Locate the cell with the specified text and output its (X, Y) center coordinate. 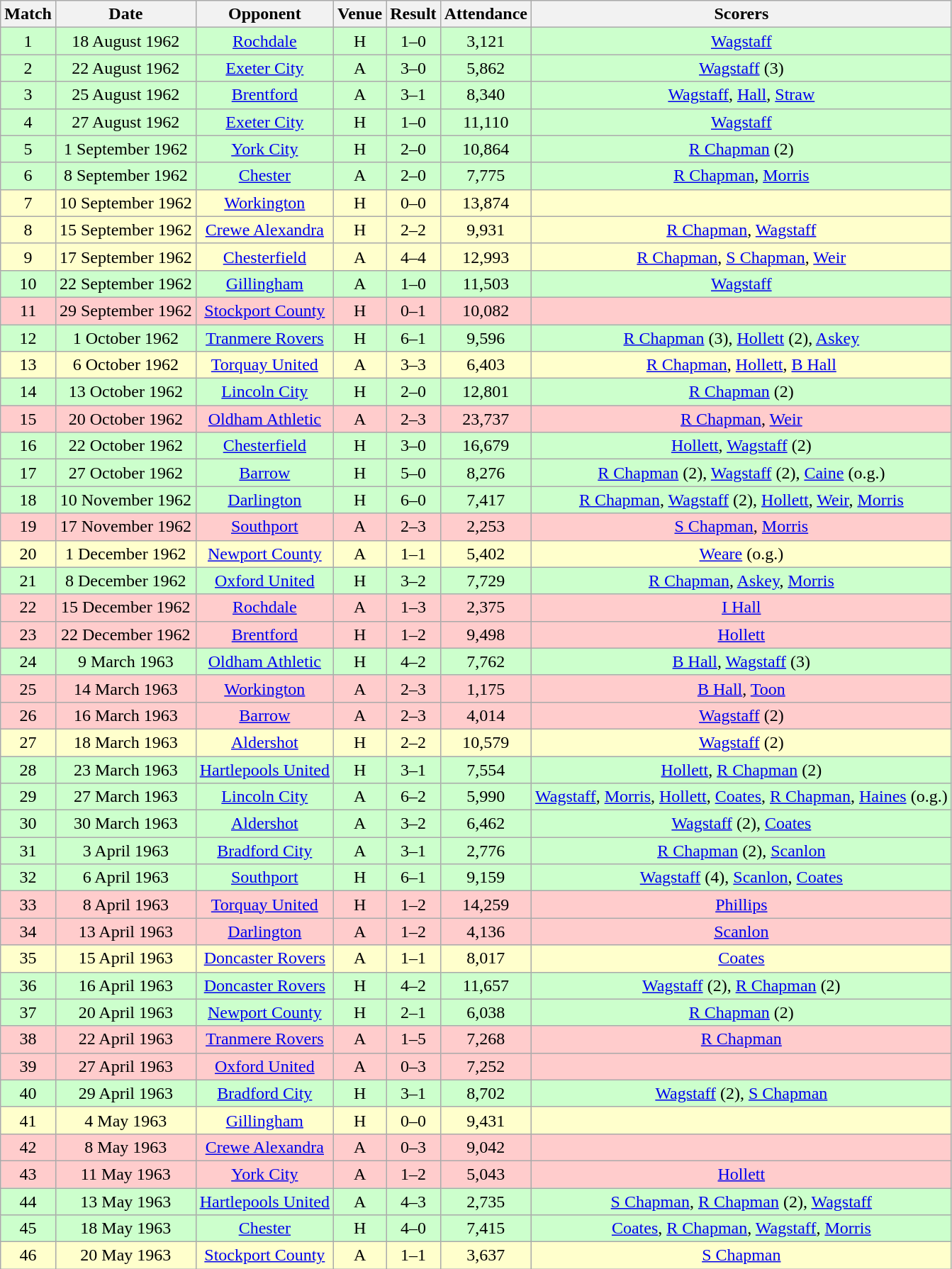
Wagstaff (2), S Chapman (741, 1093)
39 (28, 1066)
4 (28, 122)
32 (28, 878)
44 (28, 1202)
14 (28, 392)
Match (28, 14)
1 (28, 41)
8 May 1963 (125, 1147)
11,503 (486, 284)
I Hall (741, 608)
6 (28, 176)
17 September 1962 (125, 257)
7,417 (486, 500)
15 April 1963 (125, 958)
Wagstaff (4), Scanlon, Coates (741, 878)
Wagstaff (3) (741, 68)
27 October 1962 (125, 473)
42 (28, 1147)
4 May 1963 (125, 1120)
9,159 (486, 878)
15 September 1962 (125, 230)
13 May 1963 (125, 1202)
27 (28, 742)
15 December 1962 (125, 608)
3 April 1963 (125, 851)
B Hall, Wagstaff (3) (741, 661)
7 (28, 203)
Scorers (741, 14)
R Chapman, Wagstaff (741, 230)
S Chapman (741, 1256)
R Chapman (2), Wagstaff (2), Caine (o.g.) (741, 473)
1–5 (413, 1039)
6 October 1962 (125, 365)
6,038 (486, 1012)
31 (28, 851)
3–3 (413, 365)
16,679 (486, 446)
13 October 1962 (125, 392)
3,121 (486, 41)
R Chapman (3), Hollett (2), Askey (741, 338)
26 (28, 715)
28 (28, 769)
Coates, R Chapman, Wagstaff, Morris (741, 1229)
Wagstaff, Morris, Hollett, Coates, R Chapman, Haines (o.g.) (741, 797)
Scanlon (741, 932)
10 September 1962 (125, 203)
11,110 (486, 122)
35 (28, 958)
22 December 1962 (125, 634)
30 (28, 824)
9,596 (486, 338)
6,462 (486, 824)
B Hall, Toon (741, 688)
27 August 1962 (125, 122)
10 (28, 284)
9 (28, 257)
Result (413, 14)
13 April 1963 (125, 932)
25 (28, 688)
4,014 (486, 715)
22 (28, 608)
9,931 (486, 230)
5,990 (486, 797)
10,082 (486, 311)
16 April 1963 (125, 985)
Venue (360, 14)
13,874 (486, 203)
22 October 1962 (125, 446)
38 (28, 1039)
5–0 (413, 473)
Phillips (741, 905)
7,729 (486, 581)
29 September 1962 (125, 311)
6–2 (413, 797)
2,375 (486, 608)
R Chapman (741, 1039)
8 April 1963 (125, 905)
R Chapman, Hollett, B Hall (741, 365)
3 (28, 95)
18 May 1963 (125, 1229)
27 March 1963 (125, 797)
19 (28, 527)
7,415 (486, 1229)
10,579 (486, 742)
9,431 (486, 1120)
40 (28, 1093)
8,276 (486, 473)
20 October 1962 (125, 419)
13 (28, 365)
0–1 (413, 311)
7,775 (486, 176)
8 December 1962 (125, 581)
9,042 (486, 1147)
4–4 (413, 257)
23 March 1963 (125, 769)
29 (28, 797)
S Chapman, Morris (741, 527)
23 (28, 634)
Date (125, 14)
43 (28, 1174)
18 (28, 500)
10,864 (486, 149)
4,136 (486, 932)
2 (28, 68)
4–3 (413, 1202)
6–0 (413, 500)
21 (28, 581)
R Chapman, Wagstaff (2), Hollett, Weir, Morris (741, 500)
33 (28, 905)
3,637 (486, 1256)
29 April 1963 (125, 1093)
18 March 1963 (125, 742)
34 (28, 932)
1 December 1962 (125, 554)
25 August 1962 (125, 95)
8,017 (486, 958)
17 November 1962 (125, 527)
5,862 (486, 68)
2,253 (486, 527)
46 (28, 1256)
Opponent (264, 14)
Wagstaff, Hall, Straw (741, 95)
7,268 (486, 1039)
1 September 1962 (125, 149)
7,252 (486, 1066)
R Chapman, S Chapman, Weir (741, 257)
2,776 (486, 851)
15 (28, 419)
8,340 (486, 95)
45 (28, 1229)
41 (28, 1120)
23,737 (486, 419)
22 April 1963 (125, 1039)
22 August 1962 (125, 68)
8 September 1962 (125, 176)
7,554 (486, 769)
Hollett, R Chapman (2) (741, 769)
17 (28, 473)
14,259 (486, 905)
2–1 (413, 1012)
5,402 (486, 554)
11,657 (486, 985)
36 (28, 985)
R Chapman, Weir (741, 419)
27 April 1963 (125, 1066)
R Chapman (2), Scanlon (741, 851)
12,801 (486, 392)
Wagstaff (2), Coates (741, 824)
Hollett, Wagstaff (2) (741, 446)
6,403 (486, 365)
16 (28, 446)
14 March 1963 (125, 688)
20 May 1963 (125, 1256)
6 April 1963 (125, 878)
5,043 (486, 1174)
8 (28, 230)
Wagstaff (2), R Chapman (2) (741, 985)
R Chapman, Morris (741, 176)
5 (28, 149)
18 August 1962 (125, 41)
20 April 1963 (125, 1012)
30 March 1963 (125, 824)
16 March 1963 (125, 715)
S Chapman, R Chapman (2), Wagstaff (741, 1202)
11 May 1963 (125, 1174)
20 (28, 554)
R Chapman, Askey, Morris (741, 581)
22 September 1962 (125, 284)
11 (28, 311)
9,498 (486, 634)
Attendance (486, 14)
Coates (741, 958)
24 (28, 661)
37 (28, 1012)
1–3 (413, 608)
Weare (o.g.) (741, 554)
12 (28, 338)
10 November 1962 (125, 500)
12,993 (486, 257)
4–0 (413, 1229)
1 October 1962 (125, 338)
7,762 (486, 661)
9 March 1963 (125, 661)
8,702 (486, 1093)
2,735 (486, 1202)
1,175 (486, 688)
